Pinpoint the cell where the given text exists, returning its (X, Y) midpoint coordinate. 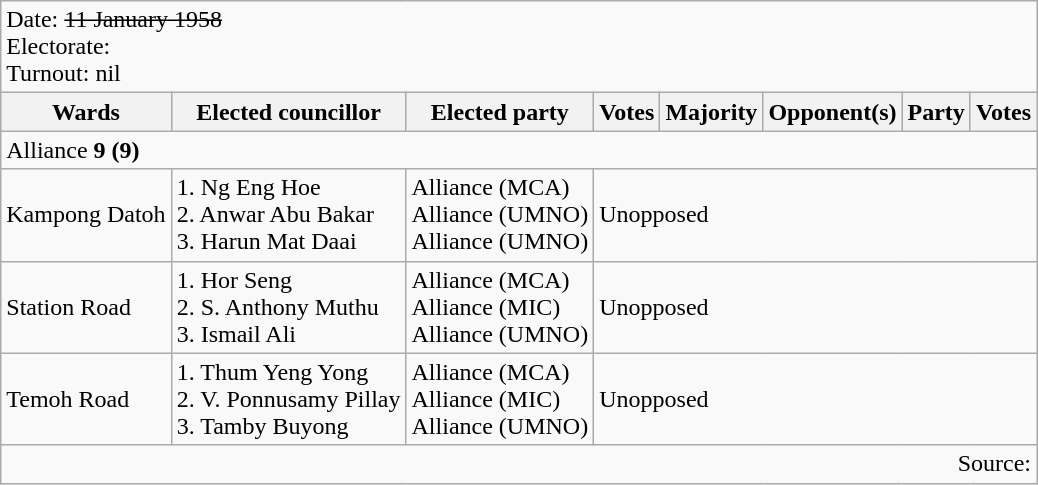
Source: (519, 464)
Elected party (500, 112)
1. Hor Seng2. S. Anthony Muthu3. Ismail Ali (288, 307)
Kampong Datoh (86, 215)
Opponent(s) (832, 112)
1. Ng Eng Hoe2. Anwar Abu Bakar3. Harun Mat Daai (288, 215)
Majority (712, 112)
Date: 11 January 1958Electorate: Turnout: nil (519, 47)
Temoh Road (86, 399)
Party (936, 112)
1. Thum Yeng Yong2. V. Ponnusamy Pillay3. Tamby Buyong (288, 399)
Alliance 9 (9) (519, 150)
Alliance (MCA)Alliance (UMNO)Alliance (UMNO) (500, 215)
Station Road (86, 307)
Wards (86, 112)
Elected councillor (288, 112)
